Locate the cell with the specified text and output its (X, Y) center coordinate. 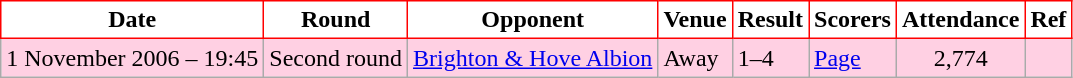
Opponent (533, 20)
Away (695, 58)
Second round (336, 58)
Venue (695, 20)
Page (853, 58)
Date (132, 20)
Round (336, 20)
2,774 (960, 58)
Result (770, 20)
Ref (1048, 20)
1 November 2006 – 19:45 (132, 58)
1–4 (770, 58)
Attendance (960, 20)
Brighton & Hove Albion (533, 58)
Scorers (853, 20)
